Return [X, Y] of the center of cell containing provided text 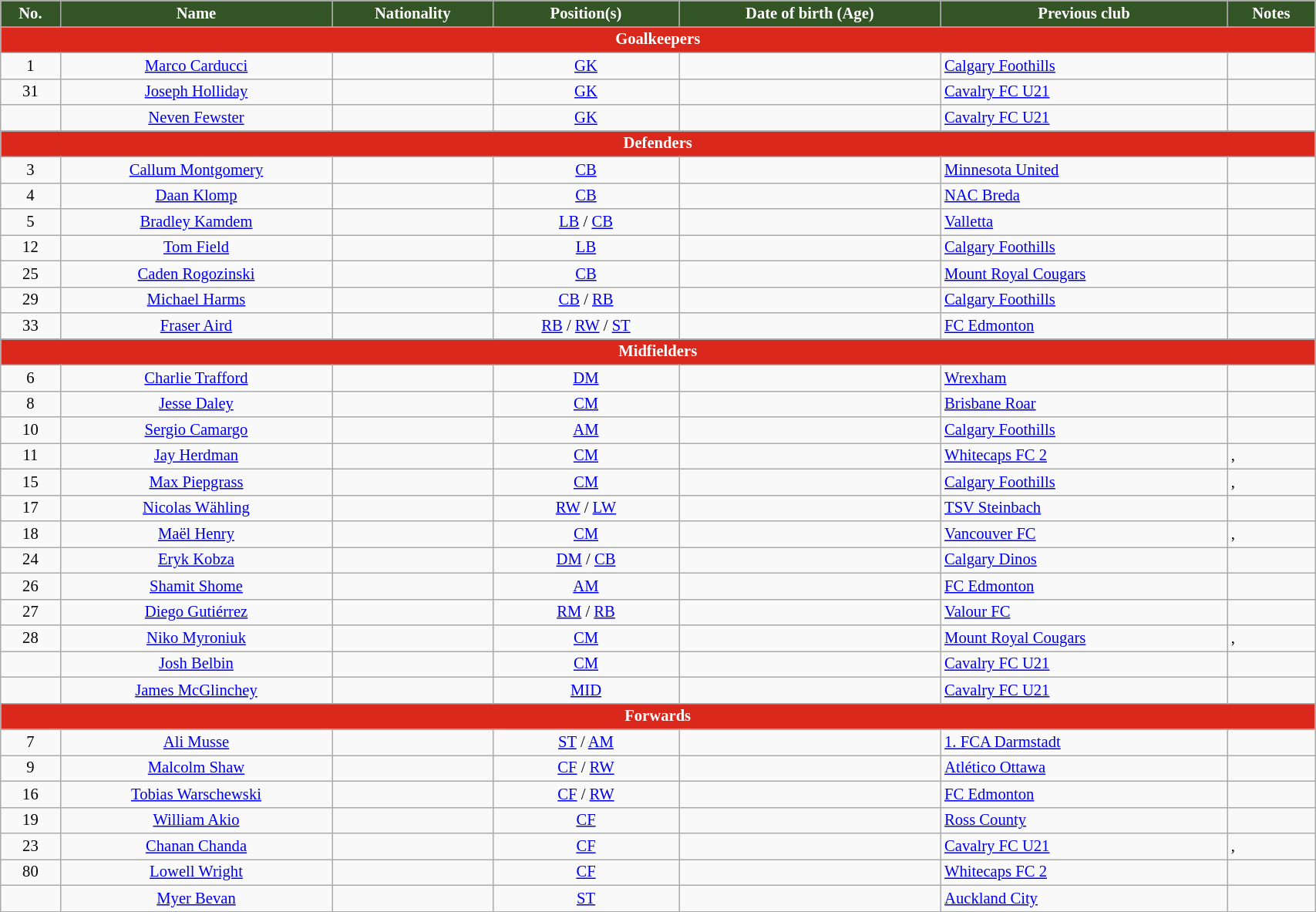
18 [31, 534]
William Akio [196, 820]
Michael Harms [196, 300]
4 [31, 196]
Tom Field [196, 247]
DM / CB [586, 560]
24 [31, 560]
15 [31, 482]
Jesse Daley [196, 404]
Callum Montgomery [196, 170]
DM [586, 378]
Diego Gutiérrez [196, 612]
23 [31, 846]
29 [31, 300]
Forwards [658, 716]
Fraser Aird [196, 326]
8 [31, 404]
Valletta [1084, 221]
1 [31, 66]
5 [31, 221]
Brisbane Roar [1084, 404]
1. FCA Darmstadt [1084, 742]
No. [31, 13]
17 [31, 508]
Caden Rogozinski [196, 274]
Auckland City [1084, 898]
Eryk Kobza [196, 560]
Max Piepgrass [196, 482]
Nicolas Wähling [196, 508]
25 [31, 274]
7 [31, 742]
Minnesota United [1084, 170]
Wrexham [1084, 378]
Chanan Chanda [196, 846]
Nationality [412, 13]
11 [31, 456]
Ross County [1084, 820]
28 [31, 638]
Name [196, 13]
Myer Bevan [196, 898]
Goalkeepers [658, 39]
6 [31, 378]
Defenders [658, 143]
Shamit Shome [196, 586]
Notes [1271, 13]
16 [31, 794]
3 [31, 170]
Niko Myroniuk [196, 638]
Tobias Warschewski [196, 794]
80 [31, 872]
Daan Klomp [196, 196]
Joseph Holliday [196, 92]
RB / RW / ST [586, 326]
Charlie Trafford [196, 378]
Midfielders [658, 352]
Josh Belbin [196, 664]
RM / RB [586, 612]
Sergio Camargo [196, 429]
Valour FC [1084, 612]
27 [31, 612]
MID [586, 690]
31 [31, 92]
12 [31, 247]
TSV Steinbach [1084, 508]
Calgary Dinos [1084, 560]
NAC Breda [1084, 196]
9 [31, 768]
10 [31, 429]
Maël Henry [196, 534]
Position(s) [586, 13]
19 [31, 820]
LB / CB [586, 221]
LB [586, 247]
Previous club [1084, 13]
Malcolm Shaw [196, 768]
33 [31, 326]
26 [31, 586]
RW / LW [586, 508]
James McGlinchey [196, 690]
Jay Herdman [196, 456]
ST [586, 898]
Vancouver FC [1084, 534]
Date of birth (Age) [809, 13]
CB / RB [586, 300]
Bradley Kamdem [196, 221]
Marco Carducci [196, 66]
ST / AM [586, 742]
Lowell Wright [196, 872]
Atlético Ottawa [1084, 768]
Neven Fewster [196, 118]
Ali Musse [196, 742]
